Provide the [X, Y] coordinate of the cell's center where the given text is located.  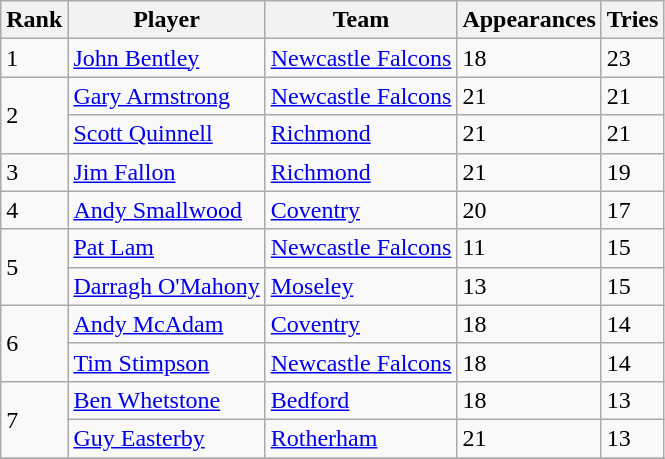
7 [34, 419]
5 [34, 267]
Ben Whetstone [166, 400]
Team [361, 20]
Gary Armstrong [166, 96]
Jim Fallon [166, 172]
19 [632, 172]
4 [34, 210]
20 [529, 210]
6 [34, 343]
Bedford [361, 400]
Tries [632, 20]
Pat Lam [166, 248]
11 [529, 248]
Rotherham [361, 438]
1 [34, 58]
Andy McAdam [166, 324]
Rank [34, 20]
Guy Easterby [166, 438]
Darragh O'Mahony [166, 286]
Andy Smallwood [166, 210]
2 [34, 115]
17 [632, 210]
Appearances [529, 20]
Player [166, 20]
John Bentley [166, 58]
3 [34, 172]
23 [632, 58]
Tim Stimpson [166, 362]
Scott Quinnell [166, 134]
Moseley [361, 286]
